For the text-containing cell, return its midpoint in [x, y] coordinate format. 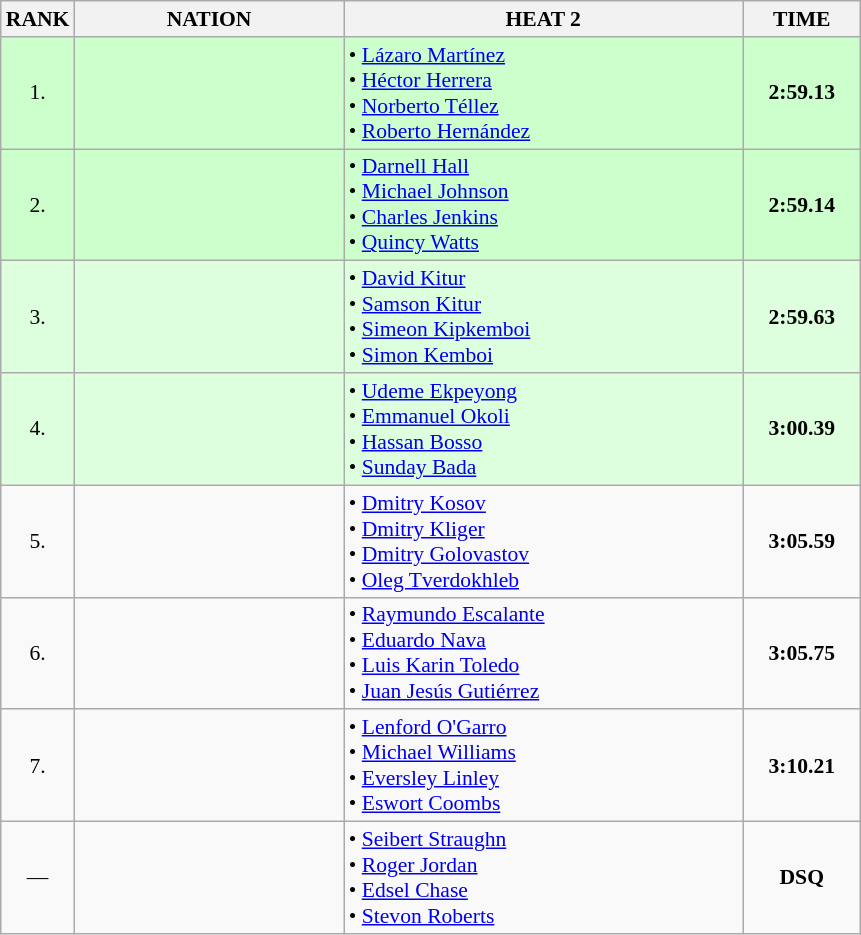
1. [38, 93]
• Udeme Ekpeyong• Emmanuel Okoli• Hassan Bosso• Sunday Bada [544, 429]
• Seibert Straughn• Roger Jordan• Edsel Chase• Stevon Roberts [544, 878]
• Lenford O'Garro• Michael Williams• Eversley Linley• Eswort Coombs [544, 766]
3:00.39 [802, 429]
• Lázaro Martínez• Héctor Herrera• Norberto Téllez• Roberto Hernández [544, 93]
• David Kitur• Samson Kitur• Simeon Kipkemboi• Simon Kemboi [544, 317]
2. [38, 205]
4. [38, 429]
6. [38, 653]
2:59.13 [802, 93]
3:10.21 [802, 766]
TIME [802, 19]
DSQ [802, 878]
2:59.14 [802, 205]
3. [38, 317]
• Raymundo Escalante• Eduardo Nava• Luis Karin Toledo• Juan Jesús Gutiérrez [544, 653]
• Darnell Hall• Michael Johnson• Charles Jenkins• Quincy Watts [544, 205]
— [38, 878]
5. [38, 541]
3:05.59 [802, 541]
3:05.75 [802, 653]
RANK [38, 19]
2:59.63 [802, 317]
HEAT 2 [544, 19]
7. [38, 766]
NATION [208, 19]
• Dmitry Kosov• Dmitry Kliger• Dmitry Golovastov• Oleg Tverdokhleb [544, 541]
